Search for the cell housing the specified text and yield its [x, y] center coordinate. 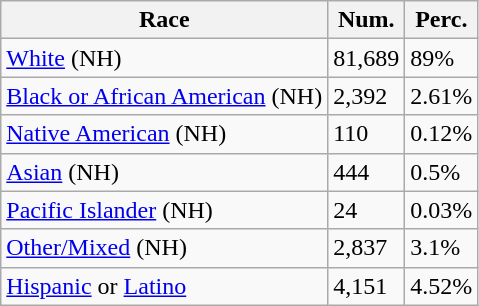
0.12% [442, 134]
0.03% [442, 210]
24 [366, 210]
2,837 [366, 248]
Native American (NH) [164, 134]
White (NH) [164, 58]
4.52% [442, 286]
2.61% [442, 96]
0.5% [442, 172]
2,392 [366, 96]
4,151 [366, 286]
81,689 [366, 58]
444 [366, 172]
110 [366, 134]
3.1% [442, 248]
Race [164, 20]
Black or African American (NH) [164, 96]
Num. [366, 20]
Asian (NH) [164, 172]
Hispanic or Latino [164, 286]
Pacific Islander (NH) [164, 210]
Perc. [442, 20]
89% [442, 58]
Other/Mixed (NH) [164, 248]
